From the cell containing the given text, extract its center point as (x, y) coordinate. 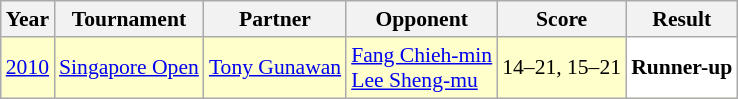
Partner (275, 19)
Tournament (129, 19)
Opponent (422, 19)
Result (682, 19)
Year (28, 19)
Fang Chieh-min Lee Sheng-mu (422, 68)
2010 (28, 68)
Tony Gunawan (275, 68)
14–21, 15–21 (562, 68)
Runner-up (682, 68)
Score (562, 19)
Singapore Open (129, 68)
